Pinpoint the cell where the given text exists, returning its (x, y) midpoint coordinate. 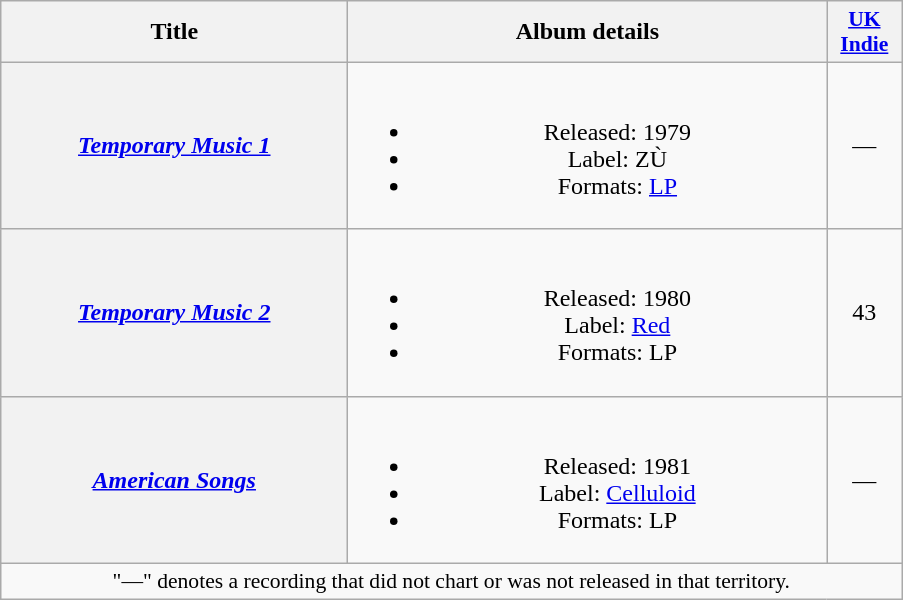
43 (864, 312)
Released: 1979Label: ZÙFormats: LP (588, 146)
Temporary Music 1 (174, 146)
Title (174, 32)
"—" denotes a recording that did not chart or was not released in that territory. (452, 581)
Album details (588, 32)
UK Indie (864, 32)
Released: 1980Label: RedFormats: LP (588, 312)
Temporary Music 2 (174, 312)
American Songs (174, 480)
Released: 1981Label: CelluloidFormats: LP (588, 480)
